Output the [X, Y] coordinate of the center of the cell containing the given text.  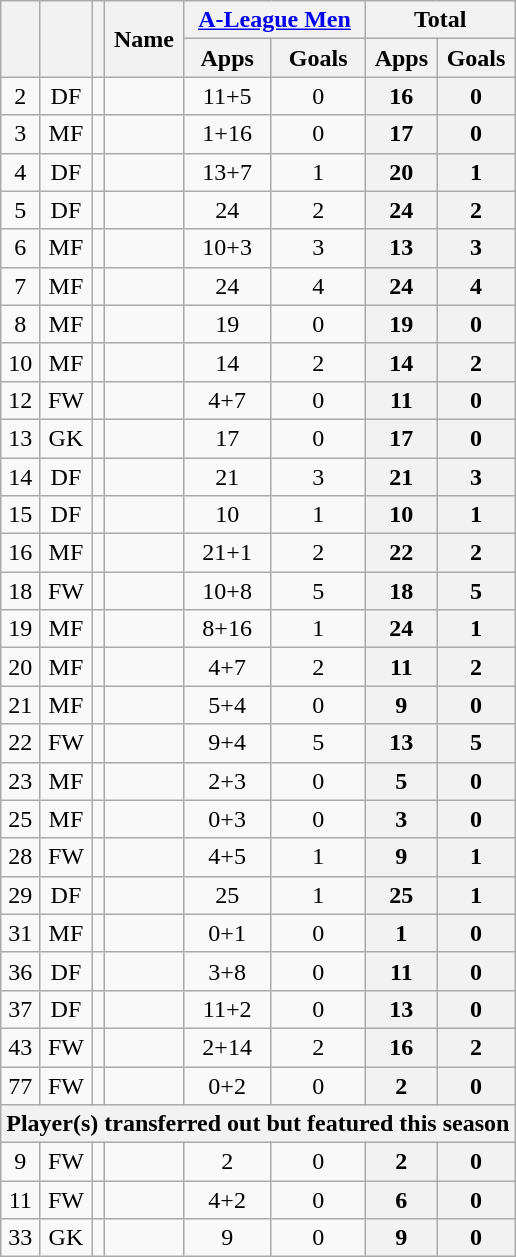
29 [20, 895]
33 [20, 1238]
0+3 [226, 819]
23 [20, 781]
77 [20, 1085]
2+14 [226, 1047]
13+7 [226, 172]
12 [20, 400]
7 [20, 286]
2+3 [226, 781]
11+5 [226, 96]
21+1 [226, 553]
28 [20, 857]
0+2 [226, 1085]
A-League Men [274, 20]
36 [20, 971]
4+5 [226, 857]
3+8 [226, 971]
8 [20, 324]
8+16 [226, 629]
11+2 [226, 1009]
43 [20, 1047]
37 [20, 1009]
1+16 [226, 134]
15 [20, 515]
5+4 [226, 705]
Total [440, 20]
0+1 [226, 933]
9+4 [226, 743]
10+8 [226, 591]
10+3 [226, 248]
31 [20, 933]
Name [144, 39]
Player(s) transferred out but featured this season [258, 1124]
4+2 [226, 1200]
